Return the (X, Y) coordinate for the center point of the cell that contains the specified text.  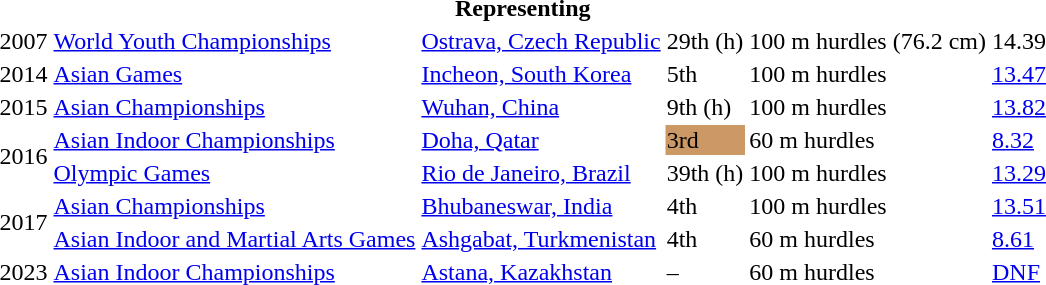
Olympic Games (234, 173)
9th (h) (705, 107)
5th (705, 74)
World Youth Championships (234, 41)
100 m hurdles (76.2 cm) (868, 41)
Asian Indoor Championships (234, 140)
Incheon, South Korea (541, 74)
Wuhan, China (541, 107)
3rd (705, 140)
39th (h) (705, 173)
Rio de Janeiro, Brazil (541, 173)
Doha, Qatar (541, 140)
Asian Indoor and Martial Arts Games (234, 239)
29th (h) (705, 41)
Asian Games (234, 74)
Ostrava, Czech Republic (541, 41)
Bhubaneswar, India (541, 206)
Ashgabat, Turkmenistan (541, 239)
